Locate the cell with the specified text and output its (x, y) center coordinate. 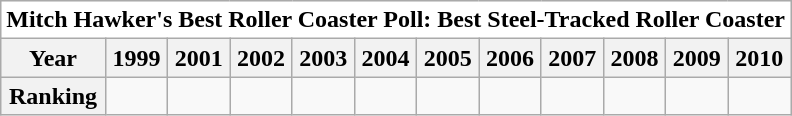
2005 (448, 58)
2009 (697, 58)
2003 (323, 58)
1999 (136, 58)
2001 (199, 58)
2002 (261, 58)
2006 (510, 58)
2008 (634, 58)
2004 (385, 58)
Mitch Hawker's Best Roller Coaster Poll: Best Steel-Tracked Roller Coaster (396, 20)
2007 (572, 58)
Year (54, 58)
2010 (760, 58)
Ranking (54, 96)
